Determine the [x, y] coordinate at the center of the cell enclosing the given text.  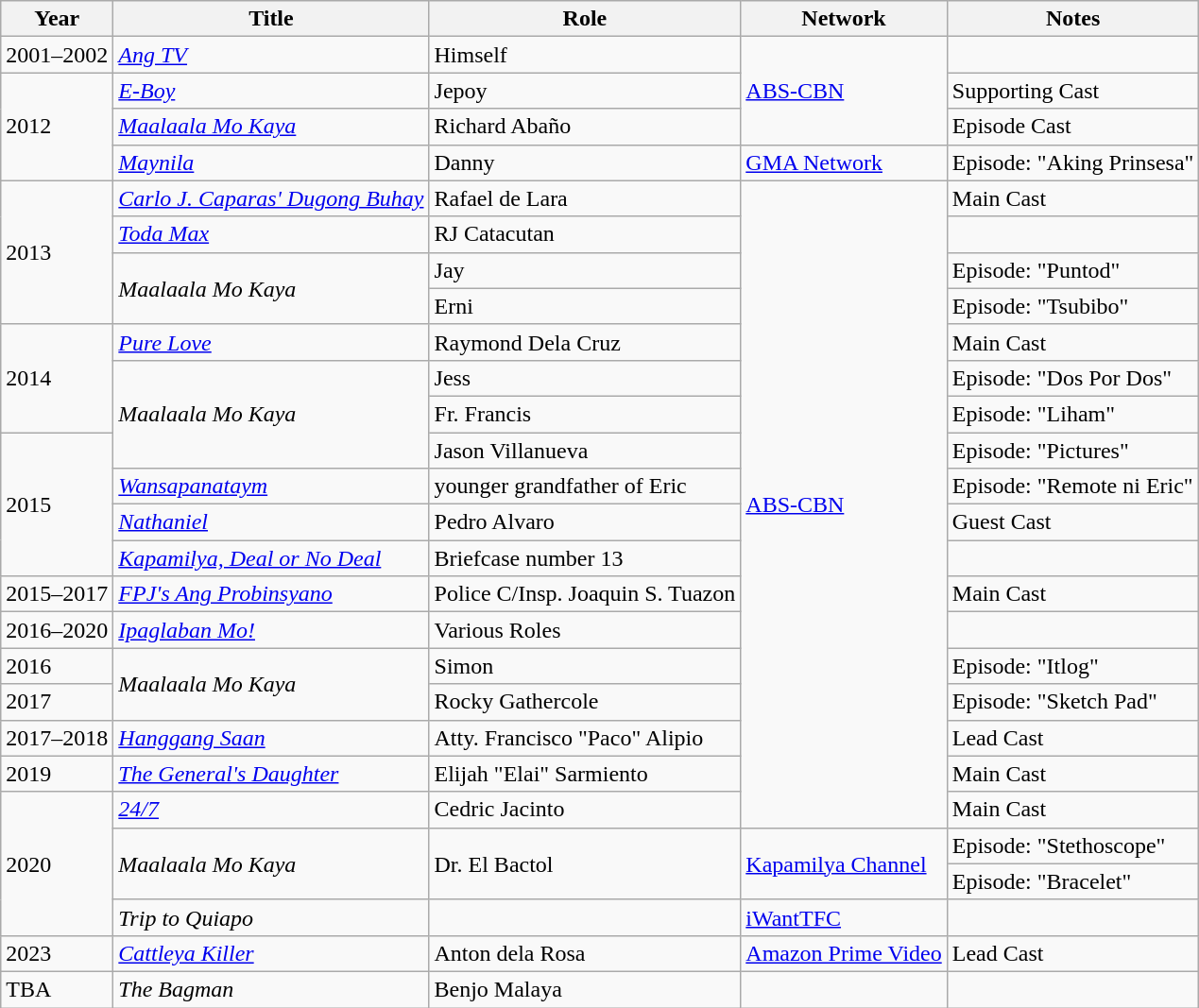
Trip to Quiapo [271, 917]
2015–2017 [57, 594]
Erni [585, 306]
Episode: "Itlog" [1073, 666]
2023 [57, 953]
Notes [1073, 19]
Simon [585, 666]
Episode: "Stethoscope" [1073, 846]
Network [844, 19]
Elijah "Elai" Sarmiento [585, 774]
Episode: "Puntod" [1073, 270]
2015 [57, 504]
younger grandfather of Eric [585, 487]
FPJ's Ang Probinsyano [271, 594]
2017 [57, 702]
2019 [57, 774]
Fr. Francis [585, 414]
Raymond Dela Cruz [585, 342]
Pedro Alvaro [585, 522]
Episode: "Bracelet" [1073, 881]
Rocky Gathercole [585, 702]
Atty. Francisco "Paco" Alipio [585, 738]
Cattleya Killer [271, 953]
Briefcase number 13 [585, 558]
Supporting Cast [1073, 91]
Role [585, 19]
Pure Love [271, 342]
2013 [57, 252]
Episode: "Remote ni Eric" [1073, 487]
Jason Villanueva [585, 451]
Jess [585, 378]
Richard Abaño [585, 127]
Episode: "Liham" [1073, 414]
E-Boy [271, 91]
Episode: "Dos Por Dos" [1073, 378]
TBA [57, 989]
Kapamilya, Deal or No Deal [271, 558]
2017–2018 [57, 738]
2016 [57, 666]
Episode: "Tsubibo" [1073, 306]
Jepoy [585, 91]
Episode: "Pictures" [1073, 451]
Cedric Jacinto [585, 810]
Danny [585, 162]
Maynila [271, 162]
Episode: "Sketch Pad" [1073, 702]
Guest Cast [1073, 522]
Hanggang Saan [271, 738]
Various Roles [585, 630]
Ipaglaban Mo! [271, 630]
Anton dela Rosa [585, 953]
Ang TV [271, 55]
2016–2020 [57, 630]
Benjo Malaya [585, 989]
Amazon Prime Video [844, 953]
GMA Network [844, 162]
Kapamilya Channel [844, 863]
Wansapanataym [271, 487]
Police C/Insp. Joaquin S. Tuazon [585, 594]
Year [57, 19]
Title [271, 19]
24/7 [271, 810]
2020 [57, 863]
Nathaniel [271, 522]
Carlo J. Caparas' Dugong Buhay [271, 198]
2012 [57, 127]
2014 [57, 378]
Toda Max [271, 234]
RJ Catacutan [585, 234]
2001–2002 [57, 55]
Rafael de Lara [585, 198]
The General's Daughter [271, 774]
Dr. El Bactol [585, 863]
Himself [585, 55]
The Bagman [271, 989]
Episode Cast [1073, 127]
Episode: "Aking Prinsesa" [1073, 162]
iWantTFC [844, 917]
Jay [585, 270]
